Identify which cell holds the provided text, then report its (X, Y) central coordinate. 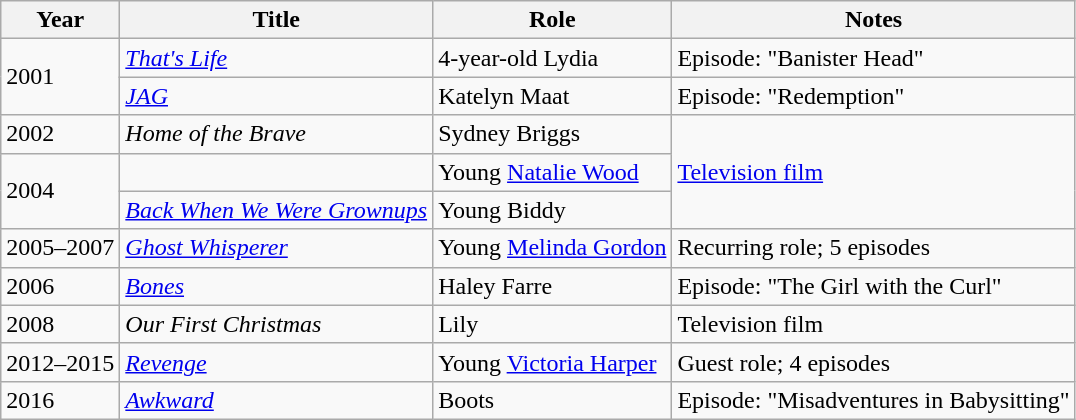
2002 (60, 134)
Year (60, 20)
2012–2015 (60, 362)
2006 (60, 286)
Guest role; 4 episodes (874, 362)
Episode: "Banister Head" (874, 58)
Haley Farre (552, 286)
Young Biddy (552, 210)
Awkward (276, 400)
Sydney Briggs (552, 134)
Young Victoria Harper (552, 362)
Role (552, 20)
Recurring role; 5 episodes (874, 248)
Home of the Brave (276, 134)
Episode: "The Girl with the Curl" (874, 286)
Katelyn Maat (552, 96)
Our First Christmas (276, 324)
Boots (552, 400)
2005–2007 (60, 248)
4-year-old Lydia (552, 58)
2004 (60, 191)
Revenge (276, 362)
Back When We Were Grownups (276, 210)
2016 (60, 400)
Bones (276, 286)
Young Melinda Gordon (552, 248)
That's Life (276, 58)
Ghost Whisperer (276, 248)
2001 (60, 77)
Title (276, 20)
Young Natalie Wood (552, 172)
Notes (874, 20)
2008 (60, 324)
Episode: "Misadventures in Babysitting" (874, 400)
JAG (276, 96)
Episode: "Redemption" (874, 96)
Lily (552, 324)
